Output the (x, y) coordinate of the center of the cell containing the given text.  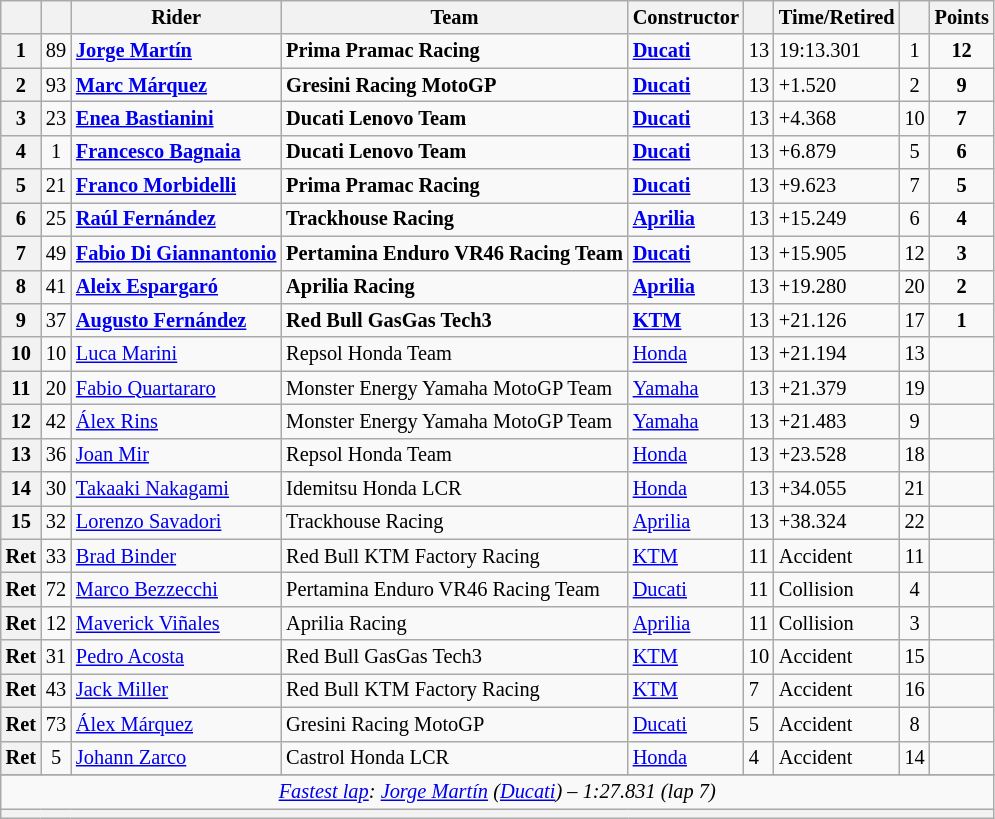
+21.194 (837, 354)
Fabio Quartararo (176, 388)
Enea Bastianini (176, 118)
17 (915, 320)
Castrol Honda LCR (454, 758)
41 (56, 287)
+1.520 (837, 85)
+21.379 (837, 388)
+6.879 (837, 152)
Jorge Martín (176, 51)
93 (56, 85)
+15.249 (837, 219)
42 (56, 421)
33 (56, 556)
+19.280 (837, 287)
Luca Marini (176, 354)
Johann Zarco (176, 758)
+23.528 (837, 455)
Lorenzo Savadori (176, 522)
89 (56, 51)
19:13.301 (837, 51)
Marc Márquez (176, 85)
43 (56, 690)
Aleix Espargaró (176, 287)
30 (56, 489)
Constructor (686, 17)
18 (915, 455)
Idemitsu Honda LCR (454, 489)
Álex Márquez (176, 724)
Marco Bezzecchi (176, 589)
16 (915, 690)
Maverick Viñales (176, 623)
49 (56, 253)
+21.483 (837, 421)
Franco Morbidelli (176, 186)
19 (915, 388)
32 (56, 522)
73 (56, 724)
+38.324 (837, 522)
Team (454, 17)
Brad Binder (176, 556)
+4.368 (837, 118)
+21.126 (837, 320)
23 (56, 118)
37 (56, 320)
Augusto Fernández (176, 320)
Fabio Di Giannantonio (176, 253)
72 (56, 589)
Álex Rins (176, 421)
Rider (176, 17)
36 (56, 455)
31 (56, 657)
+15.905 (837, 253)
Joan Mir (176, 455)
Fastest lap: Jorge Martín (Ducati) – 1:27.831 (lap 7) (498, 791)
+9.623 (837, 186)
25 (56, 219)
Pedro Acosta (176, 657)
Raúl Fernández (176, 219)
Jack Miller (176, 690)
Time/Retired (837, 17)
Takaaki Nakagami (176, 489)
22 (915, 522)
+34.055 (837, 489)
Points (962, 17)
Francesco Bagnaia (176, 152)
